Pinpoint the cell where the given text exists, returning its (X, Y) midpoint coordinate. 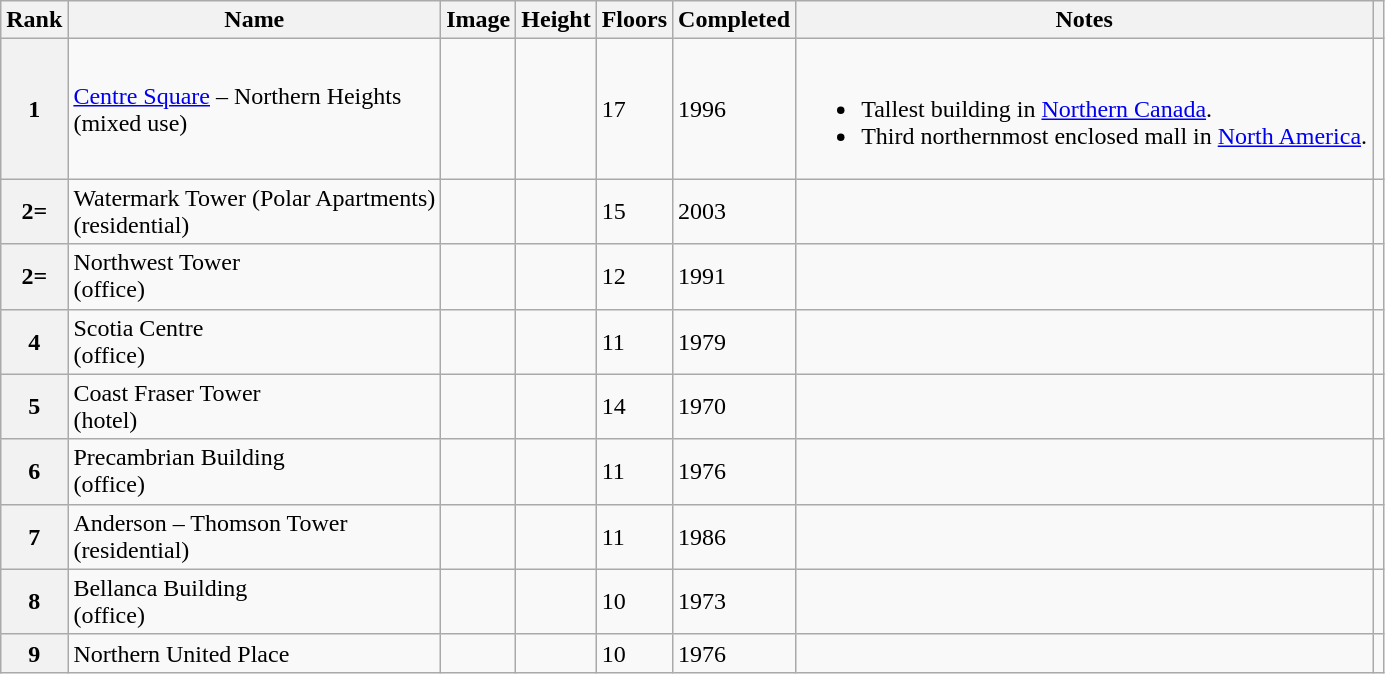
Northern United Place (254, 653)
Centre Square – Northern Heights (mixed use) (254, 109)
15 (634, 212)
1979 (734, 342)
9 (34, 653)
Watermark Tower (Polar Apartments) (residential) (254, 212)
4 (34, 342)
Northwest Tower (office) (254, 276)
1 (34, 109)
5 (34, 406)
1970 (734, 406)
1996 (734, 109)
Rank (34, 20)
Precambrian Building (office) (254, 472)
Notes (1084, 20)
17 (634, 109)
Bellanca Building (office) (254, 602)
Coast Fraser Tower (hotel) (254, 406)
6 (34, 472)
Image (478, 20)
1991 (734, 276)
Scotia Centre (office) (254, 342)
1973 (734, 602)
1986 (734, 536)
Height (556, 20)
14 (634, 406)
Tallest building in Northern Canada.Third northernmost enclosed mall in North America. (1084, 109)
2003 (734, 212)
12 (634, 276)
Completed (734, 20)
Name (254, 20)
Anderson – Thomson Tower (residential) (254, 536)
8 (34, 602)
7 (34, 536)
Floors (634, 20)
